Search for the cell housing the specified text and yield its (x, y) center coordinate. 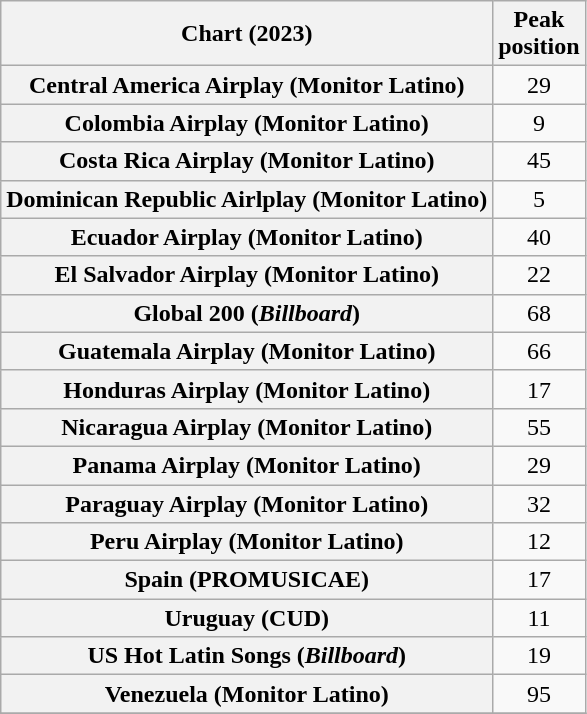
Ecuador Airplay (Monitor Latino) (247, 237)
US Hot Latin Songs (Billboard) (247, 656)
5 (539, 199)
Dominican Republic Airlplay (Monitor Latino) (247, 199)
Uruguay (CUD) (247, 618)
68 (539, 313)
Panama Airplay (Monitor Latino) (247, 465)
32 (539, 503)
Guatemala Airplay (Monitor Latino) (247, 351)
Paraguay Airplay (Monitor Latino) (247, 503)
Colombia Airplay (Monitor Latino) (247, 123)
Costa Rica Airplay (Monitor Latino) (247, 161)
El Salvador Airplay (Monitor Latino) (247, 275)
Peru Airplay (Monitor Latino) (247, 542)
Chart (2023) (247, 34)
Venezuela (Monitor Latino) (247, 694)
19 (539, 656)
95 (539, 694)
12 (539, 542)
9 (539, 123)
Peakposition (539, 34)
Global 200 (Billboard) (247, 313)
Honduras Airplay (Monitor Latino) (247, 389)
55 (539, 427)
Nicaragua Airplay (Monitor Latino) (247, 427)
Spain (PROMUSICAE) (247, 580)
11 (539, 618)
66 (539, 351)
45 (539, 161)
Central America Airplay (Monitor Latino) (247, 85)
22 (539, 275)
40 (539, 237)
